Return (x, y) of the center of cell containing provided text 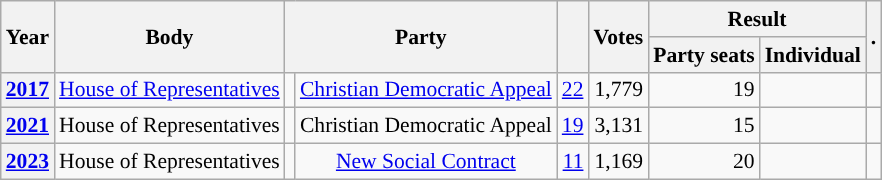
15 (704, 126)
Body (170, 36)
1,169 (618, 162)
11 (573, 162)
Party (421, 36)
Individual (813, 55)
2023 (28, 162)
2021 (28, 126)
1,779 (618, 90)
20 (704, 162)
. (874, 36)
Year (28, 36)
2017 (28, 90)
Party seats (704, 55)
New Social Contract (426, 162)
Result (757, 19)
3,131 (618, 126)
Votes (618, 36)
22 (573, 90)
